Return the (x, y) coordinate for the center point of the cell that contains the specified text.  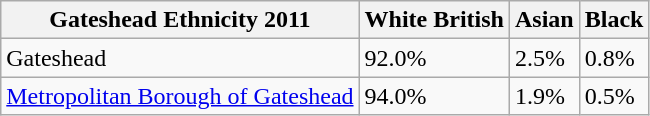
92.0% (434, 58)
0.8% (614, 58)
Black (614, 20)
Metropolitan Borough of Gateshead (180, 96)
0.5% (614, 96)
Gateshead Ethnicity 2011 (180, 20)
2.5% (544, 58)
White British (434, 20)
Asian (544, 20)
Gateshead (180, 58)
1.9% (544, 96)
94.0% (434, 96)
